Output the [x, y] coordinate of the center of the cell containing the given text.  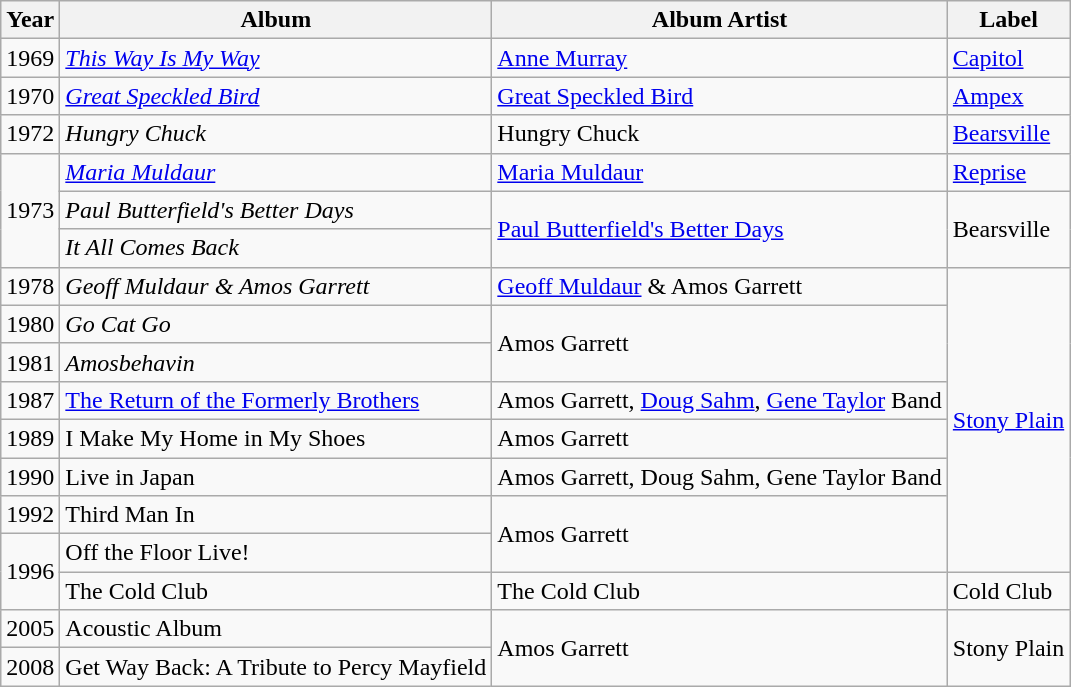
Live in Japan [276, 477]
1973 [30, 210]
The Return of the Formerly Brothers [276, 400]
1978 [30, 286]
Amosbehavin [276, 362]
1990 [30, 477]
Label [1008, 20]
I Make My Home in My Shoes [276, 438]
Album Artist [720, 20]
1980 [30, 324]
2008 [30, 667]
1981 [30, 362]
Year [30, 20]
1972 [30, 134]
It All Comes Back [276, 248]
Capitol [1008, 58]
Off the Floor Live! [276, 553]
2005 [30, 629]
1989 [30, 438]
1969 [30, 58]
Anne Murray [720, 58]
Acoustic Album [276, 629]
Go Cat Go [276, 324]
Cold Club [1008, 591]
This Way Is My Way [276, 58]
1992 [30, 515]
1996 [30, 572]
Third Man In [276, 515]
1987 [30, 400]
Ampex [1008, 96]
Get Way Back: A Tribute to Percy Mayfield [276, 667]
Album [276, 20]
Reprise [1008, 172]
1970 [30, 96]
